Locate the cell with the specified text and output its [x, y] center coordinate. 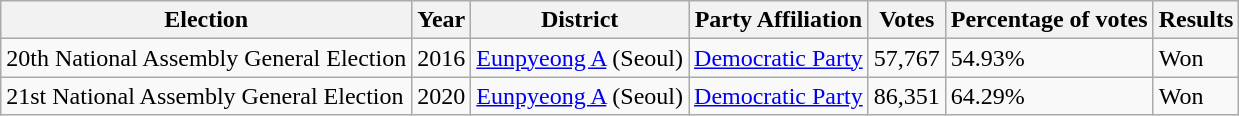
Year [442, 20]
54.93% [1049, 58]
Percentage of votes [1049, 20]
Election [206, 20]
2020 [442, 96]
Party Affiliation [779, 20]
2016 [442, 58]
57,767 [906, 58]
21st National Assembly General Election [206, 96]
Results [1196, 20]
64.29% [1049, 96]
District [580, 20]
86,351 [906, 96]
20th National Assembly General Election [206, 58]
Votes [906, 20]
